Locate the cell with the specified text and output its (x, y) center coordinate. 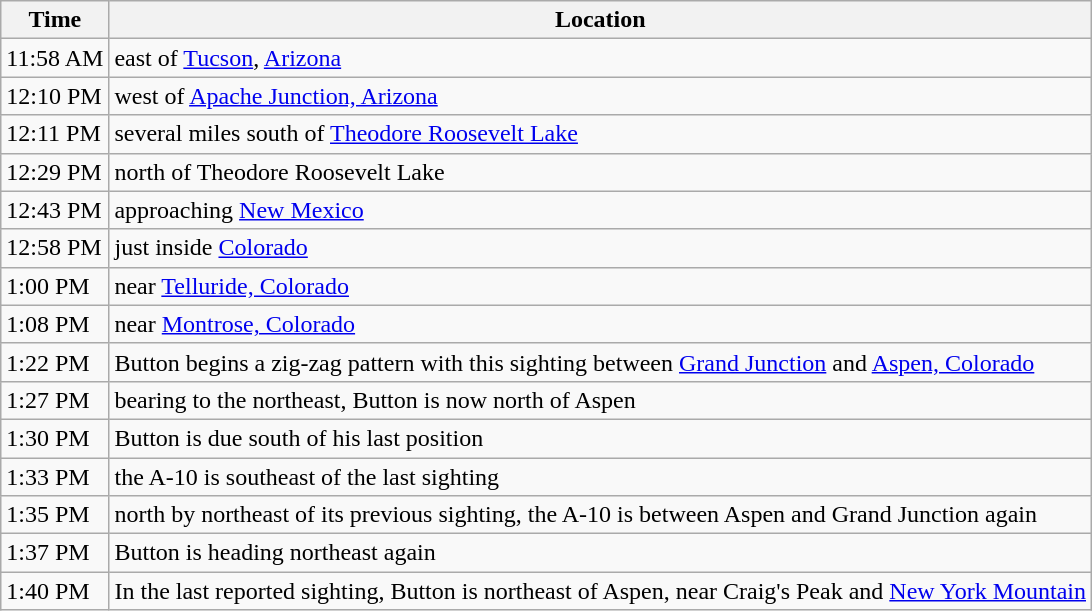
approaching New Mexico (600, 210)
In the last reported sighting, Button is northeast of Aspen, near Craig's Peak and New York Mountain (600, 591)
12:43 PM (55, 210)
12:29 PM (55, 172)
west of Apache Junction, Arizona (600, 96)
just inside Colorado (600, 248)
1:40 PM (55, 591)
north by northeast of its previous sighting, the A-10 is between Aspen and Grand Junction again (600, 515)
1:33 PM (55, 477)
Button is due south of his last position (600, 438)
12:58 PM (55, 248)
north of Theodore Roosevelt Lake (600, 172)
Location (600, 20)
Button begins a zig-zag pattern with this sighting between Grand Junction and Aspen, Colorado (600, 362)
near Telluride, Colorado (600, 286)
11:58 AM (55, 58)
the A-10 is southeast of the last sighting (600, 477)
east of Tucson, Arizona (600, 58)
1:08 PM (55, 324)
12:10 PM (55, 96)
several miles south of Theodore Roosevelt Lake (600, 134)
1:00 PM (55, 286)
near Montrose, Colorado (600, 324)
Time (55, 20)
1:37 PM (55, 553)
Button is heading northeast again (600, 553)
1:35 PM (55, 515)
1:27 PM (55, 400)
12:11 PM (55, 134)
1:22 PM (55, 362)
1:30 PM (55, 438)
bearing to the northeast, Button is now north of Aspen (600, 400)
